Return the (X, Y) coordinate for the center point of the cell that contains the specified text.  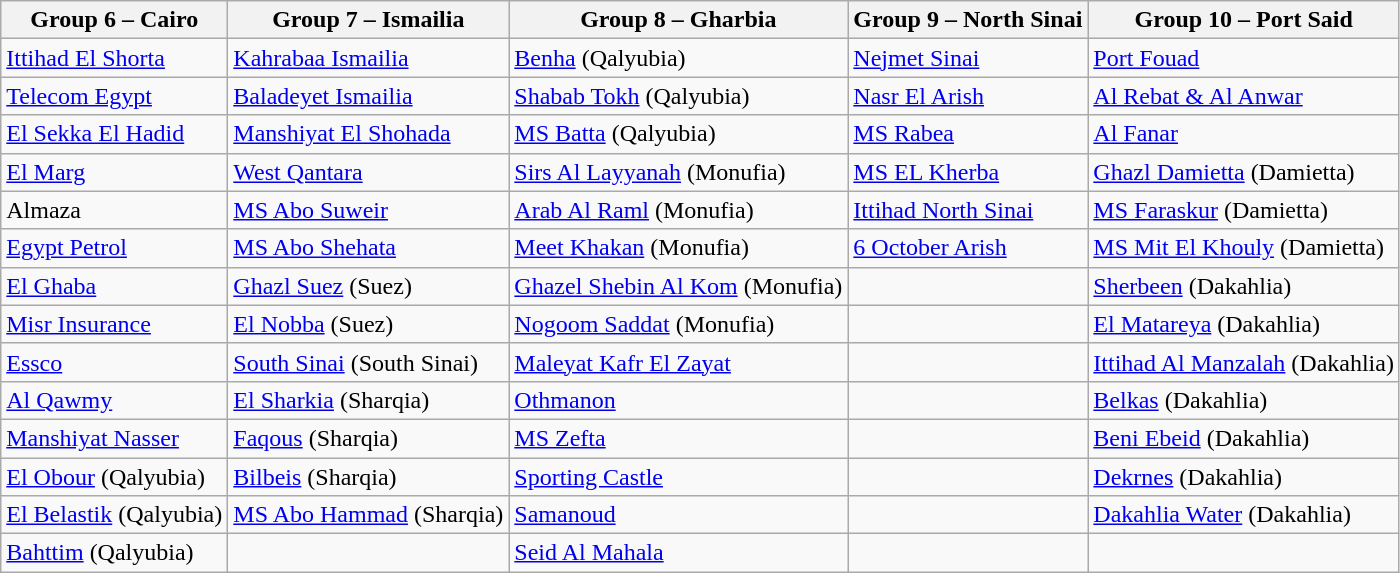
Manshiyat El Shohada (368, 134)
MS Abo Hammad (Sharqia) (368, 515)
Manshiyat Nasser (114, 438)
MS EL Kherba (968, 172)
El Sharkia (Sharqia) (368, 400)
Al Rebat & Al Anwar (1244, 96)
Arab Al Raml (Monufia) (678, 210)
Dakahlia Water (Dakahlia) (1244, 515)
Nasr El Arish (968, 96)
Meet Khakan (Monufia) (678, 248)
Ittihad North Sinai (968, 210)
Group 6 – Cairo (114, 20)
Faqous (Sharqia) (368, 438)
Ittihad El Shorta (114, 58)
Essco (114, 362)
El Obour (Qalyubia) (114, 477)
Ghazl Suez (Suez) (368, 286)
Ghazel Shebin Al Kom (Monufia) (678, 286)
Al Qawmy (114, 400)
Sirs Al Layyanah (Monufia) (678, 172)
Dekrnes (Dakahlia) (1244, 477)
El Belastik (Qalyubia) (114, 515)
West Qantara (368, 172)
MS Rabea (968, 134)
Baladeyet Ismailia (368, 96)
Othmanon (678, 400)
Nogoom Saddat (Monufia) (678, 324)
Port Fouad (1244, 58)
El Matareya (Dakahlia) (1244, 324)
MS Mit El Khouly (Damietta) (1244, 248)
Group 9 – North Sinai (968, 20)
Ittihad Al Manzalah (Dakahlia) (1244, 362)
Misr Insurance (114, 324)
Beni Ebeid (Dakahlia) (1244, 438)
Belkas (Dakahlia) (1244, 400)
Ghazl Damietta (Damietta) (1244, 172)
Benha (Qalyubia) (678, 58)
MS Abo Suweir (368, 210)
Almaza (114, 210)
MS Batta (Qalyubia) (678, 134)
El Sekka El Hadid (114, 134)
Bilbeis (Sharqia) (368, 477)
Kahrabaa Ismailia (368, 58)
MS Faraskur (Damietta) (1244, 210)
MS Abo Shehata (368, 248)
El Nobba (Suez) (368, 324)
Bahttim (Qalyubia) (114, 553)
Group 7 – Ismailia (368, 20)
Samanoud (678, 515)
Maleyat Kafr El Zayat (678, 362)
Seid Al Mahala (678, 553)
Sherbeen (Dakahlia) (1244, 286)
MS Zefta (678, 438)
El Ghaba (114, 286)
Telecom Egypt (114, 96)
South Sinai (South Sinai) (368, 362)
El Marg (114, 172)
Nejmet Sinai (968, 58)
Sporting Castle (678, 477)
Al Fanar (1244, 134)
Egypt Petrol (114, 248)
Group 8 – Gharbia (678, 20)
Shabab Tokh (Qalyubia) (678, 96)
Group 10 – Port Said (1244, 20)
6 October Arish (968, 248)
